Detect which cell encompasses the target text, then output its [x, y] center coordinate. 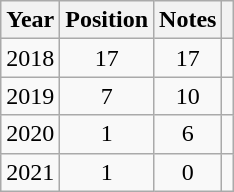
2018 [30, 58]
Year [30, 20]
6 [188, 134]
2021 [30, 172]
10 [188, 96]
2019 [30, 96]
2020 [30, 134]
7 [107, 96]
Notes [188, 20]
Position [107, 20]
0 [188, 172]
